Extract the [x, y] coordinate from the center of the cell holding the provided text.  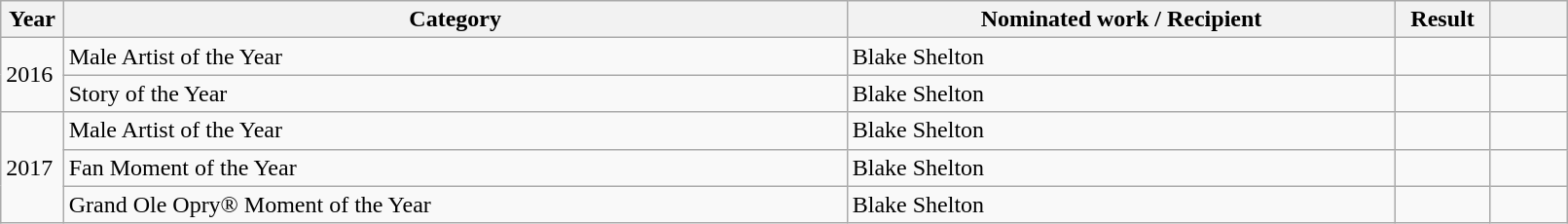
Category [456, 19]
Nominated work / Recipient [1121, 19]
2017 [32, 168]
2016 [32, 75]
Fan Moment of the Year [456, 168]
Result [1442, 19]
Year [32, 19]
Grand Ole Opry® Moment of the Year [456, 205]
Story of the Year [456, 93]
